Provide the (x, y) coordinate of the cell's center where the given text is located.  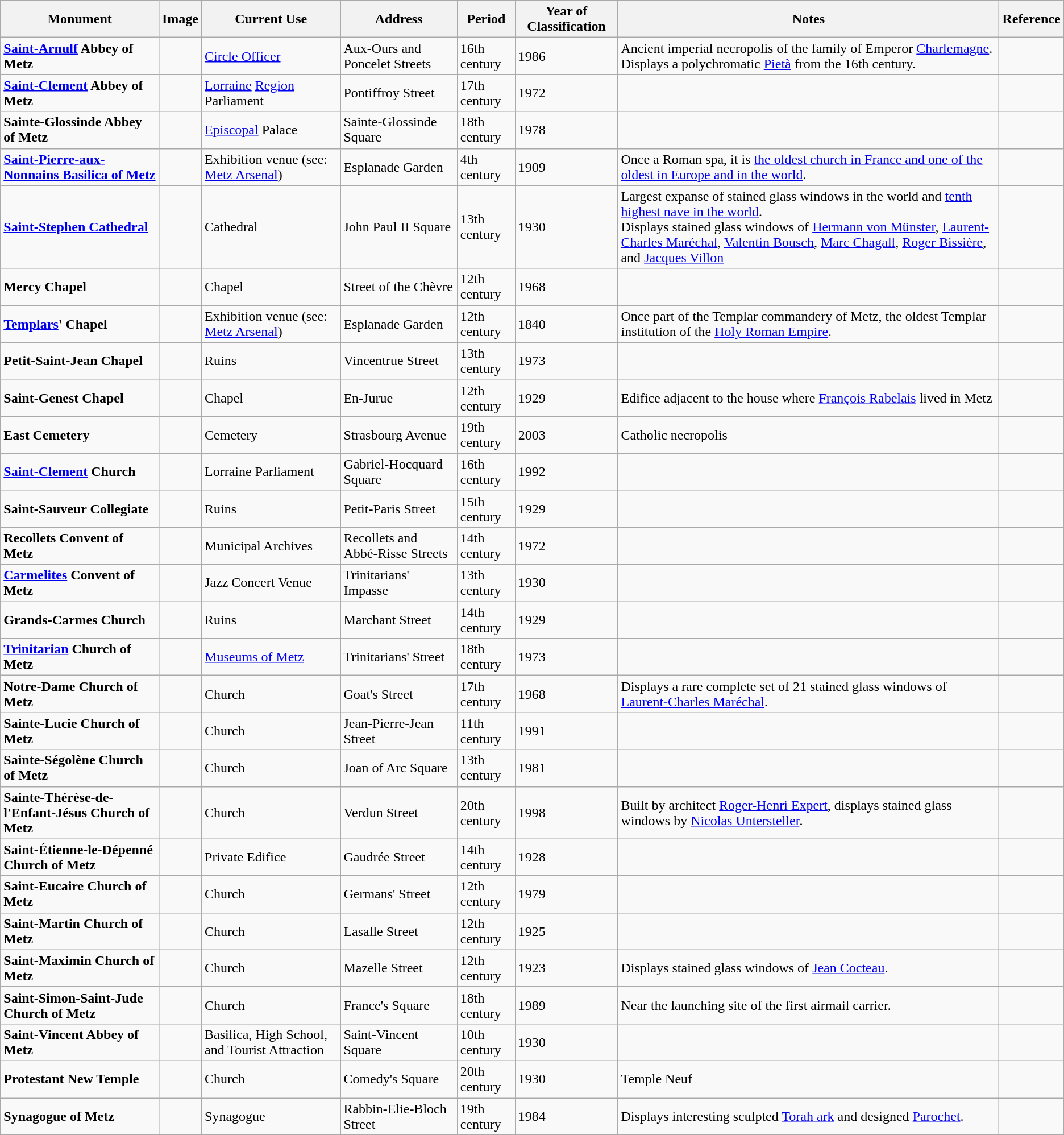
Saint-Arnulf Abbey of Metz (80, 56)
Trinitarians' Street (399, 657)
1978 (566, 130)
Petit-Paris Street (399, 508)
Goat's Street (399, 694)
Saint-Simon-Saint-Jude Church of Metz (80, 1005)
Municipal Archives (271, 546)
1981 (566, 768)
Recollets Convent of Metz (80, 546)
Synagogue of Metz (80, 1116)
Comedy's Square (399, 1079)
Saint-Maximin Church of Metz (80, 968)
Aux-Ours and Poncelet Streets (399, 56)
Private Edifice (271, 858)
John Paul II Square (399, 227)
Mercy Chapel (80, 287)
Vincentrue Street (399, 361)
Rabbin-Elie-Bloch Street (399, 1116)
Temple Neuf (808, 1079)
Cathedral (271, 227)
1991 (566, 731)
Templars' Chapel (80, 324)
Grands-Carmes Church (80, 620)
Saint-Clement Abbey of Metz (80, 93)
Displays interesting sculpted Torah ark and designed Parochet. (808, 1116)
Jazz Concert Venue (271, 583)
15th century (486, 508)
Lasalle Street (399, 931)
Germans' Street (399, 894)
Monument (80, 19)
Synagogue (271, 1116)
Edifice adjacent to the house where François Rabelais lived in Metz (808, 398)
Museums of Metz (271, 657)
1925 (566, 931)
Marchant Street (399, 620)
Basilica, High School, and Tourist Attraction (271, 1042)
Joan of Arc Square (399, 768)
Episcopal Palace (271, 130)
Saint-Sauveur Collegiate (80, 508)
Sainte-Thérèse-de-l'Enfant-Jésus Church of Metz (80, 813)
1979 (566, 894)
Saint-Clement Church (80, 472)
Period (486, 19)
10th century (486, 1042)
Sainte-Lucie Church of Metz (80, 731)
En-Jurue (399, 398)
Cemetery (271, 434)
Gabriel-Hocquard Square (399, 472)
Pontiffroy Street (399, 93)
Saint-Genest Chapel (80, 398)
Trinitarian Church of Metz (80, 657)
1840 (566, 324)
Year of Classification (566, 19)
Circle Officer (271, 56)
Displays a rare complete set of 21 stained glass windows of Laurent-Charles Maréchal. (808, 694)
Saint-Martin Church of Metz (80, 931)
Reference (1031, 19)
1923 (566, 968)
Petit-Saint-Jean Chapel (80, 361)
Carmelites Convent of Metz (80, 583)
Saint-Étienne-le-Dépenné Church of Metz (80, 858)
Saint-Pierre-aux-Nonnains Basilica of Metz (80, 167)
Street of the Chèvre (399, 287)
Image (180, 19)
Protestant New Temple (80, 1079)
Lorraine Region Parliament (271, 93)
Strasbourg Avenue (399, 434)
Once part of the Templar commandery of Metz, the oldest Templar institution of the Holy Roman Empire. (808, 324)
2003 (566, 434)
Gaudrée Street (399, 858)
Once a Roman spa, it is the oldest church in France and one of the oldest in Europe and in the world. (808, 167)
Lorraine Parliament (271, 472)
Saint-Vincent Abbey of Metz (80, 1042)
11th century (486, 731)
1928 (566, 858)
Trinitarians' Impasse (399, 583)
4th century (486, 167)
Near the launching site of the first airmail carrier. (808, 1005)
Mazelle Street (399, 968)
Sainte-Glossinde Abbey of Metz (80, 130)
Saint-Eucaire Church of Metz (80, 894)
East Cemetery (80, 434)
Verdun Street (399, 813)
Jean-Pierre-Jean Street (399, 731)
Catholic necropolis (808, 434)
France's Square (399, 1005)
Displays stained glass windows of Jean Cocteau. (808, 968)
Sainte-Ségolène Church of Metz (80, 768)
1909 (566, 167)
1992 (566, 472)
Saint-Stephen Cathedral (80, 227)
Notes (808, 19)
Recollets and Abbé-Risse Streets (399, 546)
1989 (566, 1005)
1984 (566, 1116)
Notre-Dame Church of Metz (80, 694)
Built by architect Roger-Henri Expert, displays stained glass windows by Nicolas Untersteller. (808, 813)
1986 (566, 56)
Ancient imperial necropolis of the family of Emperor Charlemagne. Displays a polychromatic Pietà from the 16th century. (808, 56)
Current Use (271, 19)
Address (399, 19)
1998 (566, 813)
Sainte-Glossinde Square (399, 130)
Saint-Vincent Square (399, 1042)
